Extract the [X, Y] coordinate from the center of the cell holding the provided text.  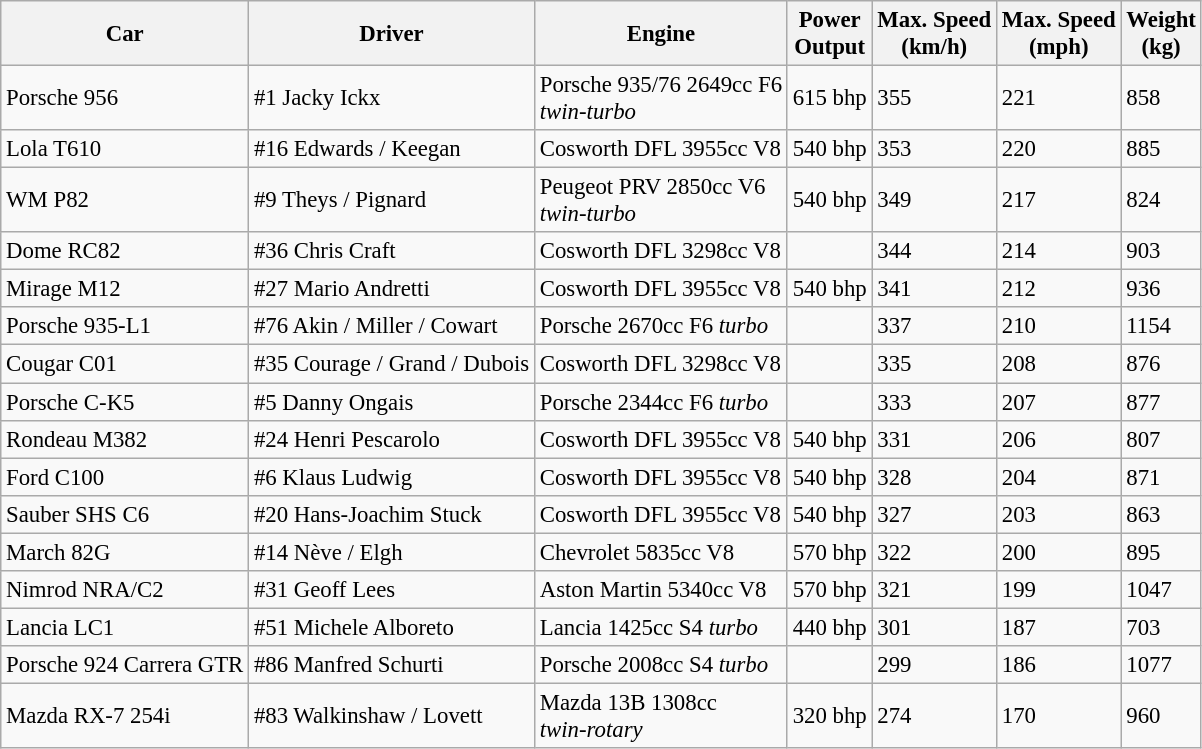
299 [934, 665]
Porsche 935-L1 [125, 327]
Car [125, 34]
301 [934, 627]
1047 [1161, 590]
885 [1161, 149]
199 [1058, 590]
322 [934, 552]
Mazda RX-7 254i [125, 716]
200 [1058, 552]
#5 Danny Ongais [392, 402]
Porsche 924 Carrera GTR [125, 665]
936 [1161, 289]
Mazda 13B 1308cc twin-rotary [660, 716]
341 [934, 289]
1154 [1161, 327]
#6 Klaus Ludwig [392, 477]
208 [1058, 364]
203 [1058, 514]
#83 Walkinshaw / Lovett [392, 716]
#1 Jacky Ickx [392, 98]
Driver [392, 34]
Peugeot PRV 2850cc V6 twin-turbo [660, 200]
1077 [1161, 665]
#86 Manfred Schurti [392, 665]
#27 Mario Andretti [392, 289]
217 [1058, 200]
Dome RC82 [125, 251]
871 [1161, 477]
876 [1161, 364]
#31 Geoff Lees [392, 590]
206 [1058, 439]
877 [1161, 402]
221 [1058, 98]
#35 Courage / Grand / Dubois [392, 364]
186 [1058, 665]
903 [1161, 251]
344 [934, 251]
824 [1161, 200]
Rondeau M382 [125, 439]
274 [934, 716]
Porsche 2670cc F6 turbo [660, 327]
170 [1058, 716]
Engine [660, 34]
Aston Martin 5340cc V8 [660, 590]
333 [934, 402]
Porsche 2008cc S4 turbo [660, 665]
863 [1161, 514]
353 [934, 149]
Max. Speed (mph) [1058, 34]
#20 Hans-Joachim Stuck [392, 514]
328 [934, 477]
321 [934, 590]
Porsche C-K5 [125, 402]
212 [1058, 289]
187 [1058, 627]
440 bhp [830, 627]
335 [934, 364]
331 [934, 439]
355 [934, 98]
#14 Nève / Elgh [392, 552]
#36 Chris Craft [392, 251]
807 [1161, 439]
Porsche 935/76 2649cc F6 twin-turbo [660, 98]
Chevrolet 5835cc V8 [660, 552]
March 82G [125, 552]
220 [1058, 149]
Porsche 956 [125, 98]
#51 Michele Alboreto [392, 627]
214 [1058, 251]
#9 Theys / Pignard [392, 200]
349 [934, 200]
204 [1058, 477]
Mirage M12 [125, 289]
Weight (kg) [1161, 34]
Ford C100 [125, 477]
WM P82 [125, 200]
PowerOutput [830, 34]
Max. Speed (km/h) [934, 34]
Lola T610 [125, 149]
320 bhp [830, 716]
615 bhp [830, 98]
Lancia LC1 [125, 627]
210 [1058, 327]
960 [1161, 716]
Nimrod NRA/C2 [125, 590]
#24 Henri Pescarolo [392, 439]
858 [1161, 98]
Sauber SHS C6 [125, 514]
#76 Akin / Miller / Cowart [392, 327]
Cougar C01 [125, 364]
#16 Edwards / Keegan [392, 149]
703 [1161, 627]
895 [1161, 552]
327 [934, 514]
207 [1058, 402]
Lancia 1425cc S4 turbo [660, 627]
Porsche 2344cc F6 turbo [660, 402]
337 [934, 327]
